Extract the [x, y] coordinate from the center of the cell holding the provided text.  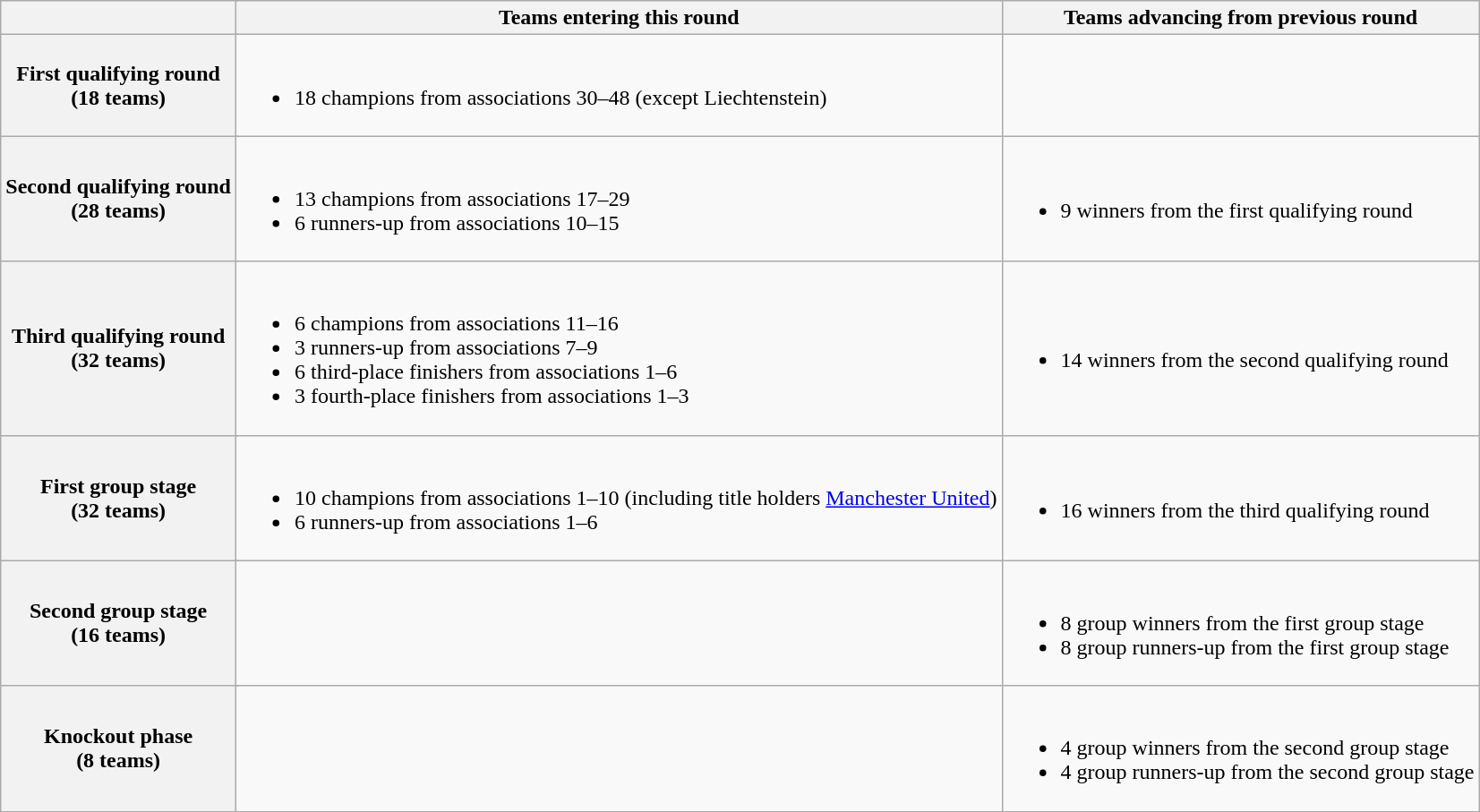
Teams advancing from previous round [1241, 18]
8 group winners from the first group stage8 group runners-up from the first group stage [1241, 623]
4 group winners from the second group stage4 group runners-up from the second group stage [1241, 748]
First group stage(32 teams) [118, 498]
Second group stage(16 teams) [118, 623]
14 winners from the second qualifying round [1241, 348]
Third qualifying round(32 teams) [118, 348]
Knockout phase(8 teams) [118, 748]
Second qualifying round(28 teams) [118, 199]
10 champions from associations 1–10 (including title holders Manchester United)6 runners-up from associations 1–6 [619, 498]
13 champions from associations 17–296 runners-up from associations 10–15 [619, 199]
16 winners from the third qualifying round [1241, 498]
Teams entering this round [619, 18]
First qualifying round(18 teams) [118, 86]
9 winners from the first qualifying round [1241, 199]
18 champions from associations 30–48 (except Liechtenstein) [619, 86]
